Provide the [x, y] coordinate of the cell's center where the given text is located.  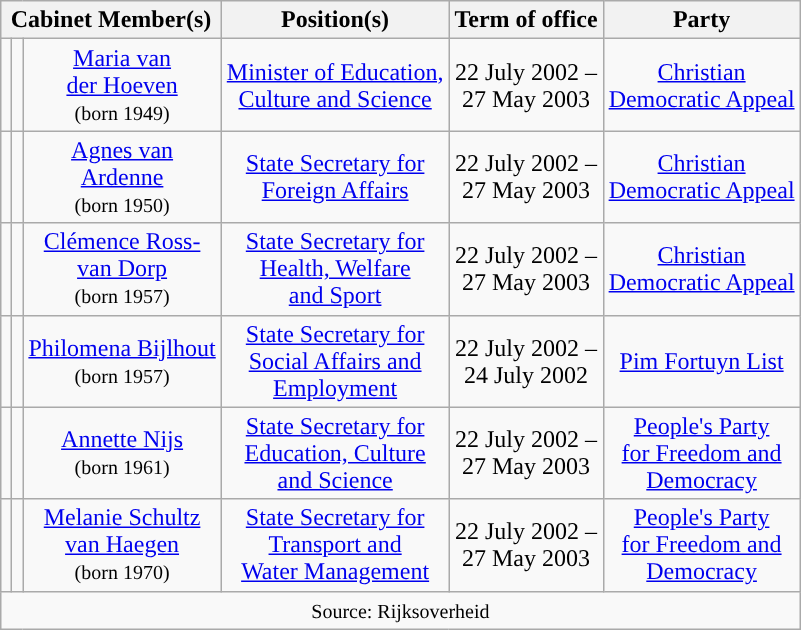
Clémence Ross-van Dorp (born 1957) [122, 269]
Cabinet Member(s) [112, 20]
Maria van der Hoeven (born 1949) [122, 85]
State Secretary for Health, Welfare and Sport [335, 269]
Party [702, 20]
State Secretary for Education, Culture and Science [335, 453]
Philomena Bijlhout (born 1957) [122, 361]
State Secretary for Foreign Affairs [335, 177]
Melanie Schultz van Haegen (born 1970) [122, 545]
Pim Fortuyn List [702, 361]
Agnes van Ardenne (born 1950) [122, 177]
State Secretary for Social Affairs and Employment [335, 361]
22 July 2002 – 24 July 2002 [526, 361]
Minister of Education, Culture and Science [335, 85]
Term of office [526, 20]
Annette Nijs (born 1961) [122, 453]
Source: Rijksoverheid [400, 610]
Position(s) [335, 20]
State Secretary for Transport and Water Management [335, 545]
